Identify which cell holds the provided text, then report its (x, y) central coordinate. 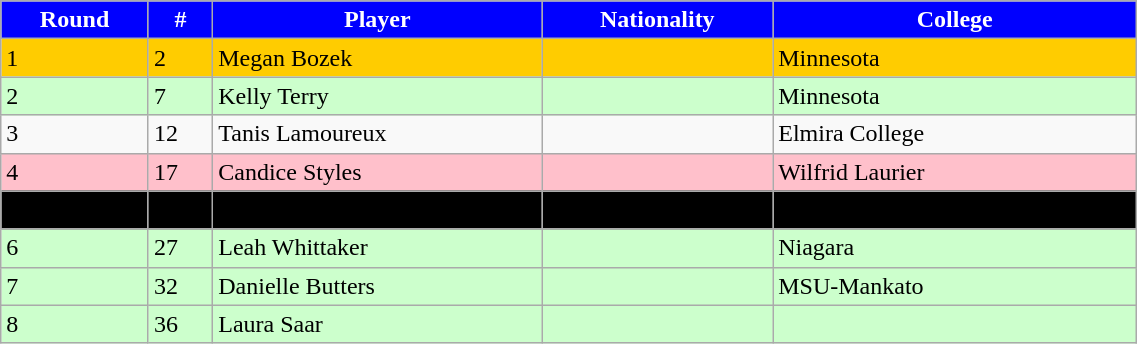
Danielle Butters (378, 286)
Round (75, 20)
5 (75, 210)
College (955, 20)
Elmira College (955, 134)
Laurel Hill (378, 210)
8 (75, 324)
1 (75, 58)
32 (180, 286)
Tanis Lamoureux (378, 134)
Nationality (658, 20)
MSU-Mankato (955, 286)
# (180, 20)
St. Norbert College (955, 210)
27 (180, 248)
17 (180, 172)
36 (180, 324)
4 (75, 172)
Wilfrid Laurier (955, 172)
6 (75, 248)
Megan Bozek (378, 58)
Leah Whittaker (378, 248)
Candice Styles (378, 172)
Niagara (955, 248)
Kelly Terry (378, 96)
22 (180, 210)
12 (180, 134)
Laura Saar (378, 324)
3 (75, 134)
Player (378, 20)
